Find where the given text appears and provide that cell's center as (X, Y) coordinate. 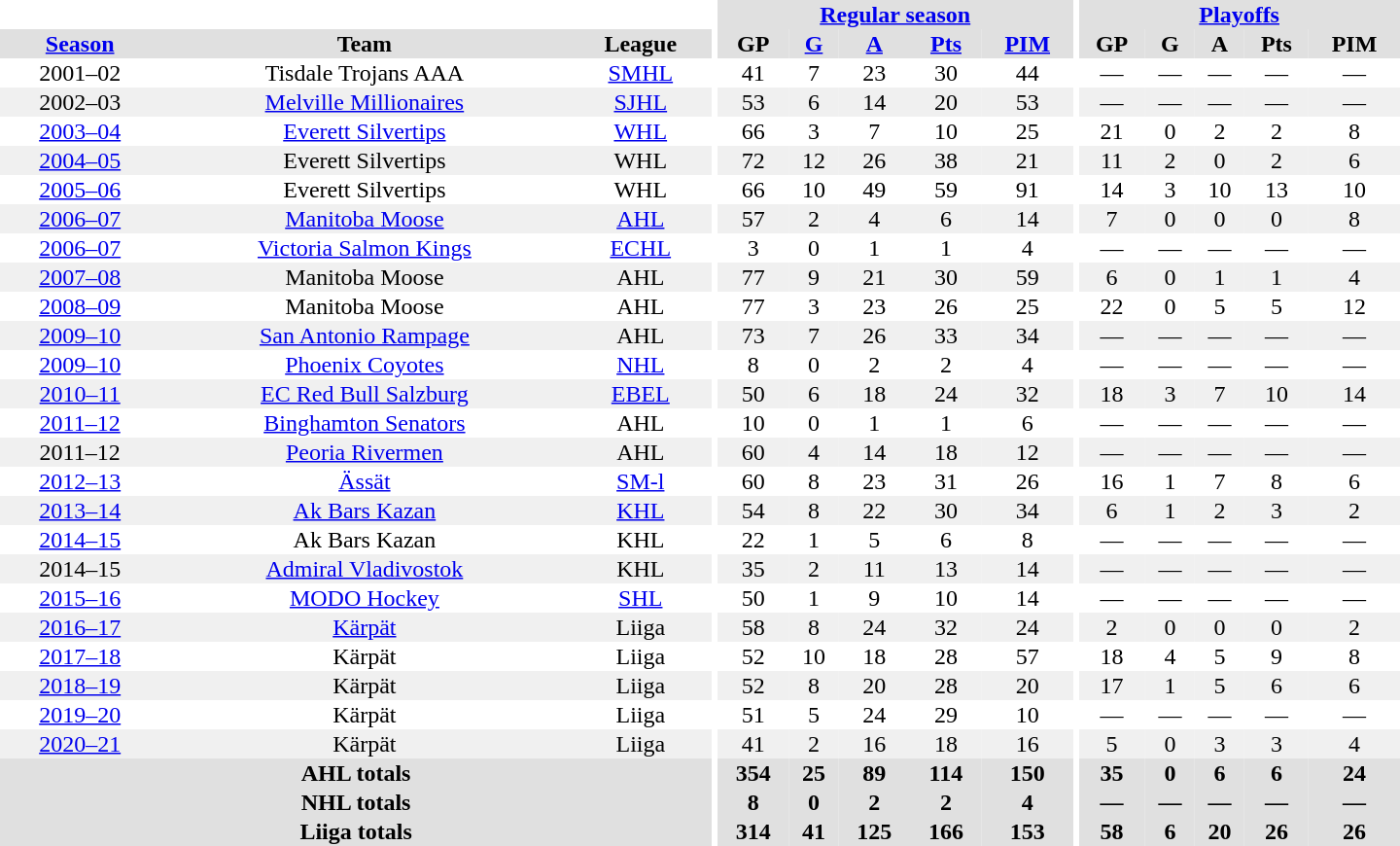
2018–19 (80, 686)
2017–18 (80, 656)
ECHL (640, 248)
SMHL (640, 73)
Binghamton Senators (364, 423)
2003–04 (80, 131)
49 (874, 190)
League (640, 44)
17 (1112, 686)
91 (1028, 190)
114 (946, 773)
Season (80, 44)
AHL totals (356, 773)
153 (1028, 831)
Phoenix Coyotes (364, 365)
Victoria Salmon Kings (364, 248)
Tisdale Trojans AAA (364, 73)
2013–14 (80, 511)
Melville Millionaires (364, 102)
354 (753, 773)
NHL totals (356, 802)
2019–20 (80, 715)
44 (1028, 73)
Ässät (364, 481)
2004–05 (80, 160)
SM-l (640, 481)
Liiga totals (356, 831)
2007–08 (80, 277)
31 (946, 481)
54 (753, 511)
2001–02 (80, 73)
2015–16 (80, 598)
2005–06 (80, 190)
2002–03 (80, 102)
166 (946, 831)
73 (753, 335)
2008–09 (80, 306)
51 (753, 715)
MODO Hockey (364, 598)
Team (364, 44)
Regular season (895, 15)
89 (874, 773)
Playoffs (1239, 15)
2016–17 (80, 627)
125 (874, 831)
72 (753, 160)
2012–13 (80, 481)
Admiral Vladivostok (364, 569)
Peoria Rivermen (364, 452)
EC Red Bull Salzburg (364, 394)
EBEL (640, 394)
SJHL (640, 102)
314 (753, 831)
33 (946, 335)
150 (1028, 773)
2020–21 (80, 744)
38 (946, 160)
San Antonio Rampage (364, 335)
29 (946, 715)
SHL (640, 598)
NHL (640, 365)
2010–11 (80, 394)
